Identify which cell holds the provided text, then report its [X, Y] central coordinate. 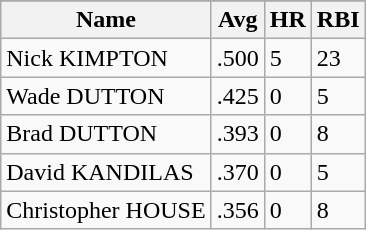
.425 [238, 96]
Nick KIMPTON [106, 58]
RBI [338, 20]
Wade DUTTON [106, 96]
.393 [238, 134]
HR [288, 20]
Avg [238, 20]
David KANDILAS [106, 172]
Christopher HOUSE [106, 210]
.356 [238, 210]
23 [338, 58]
Name [106, 20]
.500 [238, 58]
Brad DUTTON [106, 134]
.370 [238, 172]
